From the cell containing the given text, extract its center point as (x, y) coordinate. 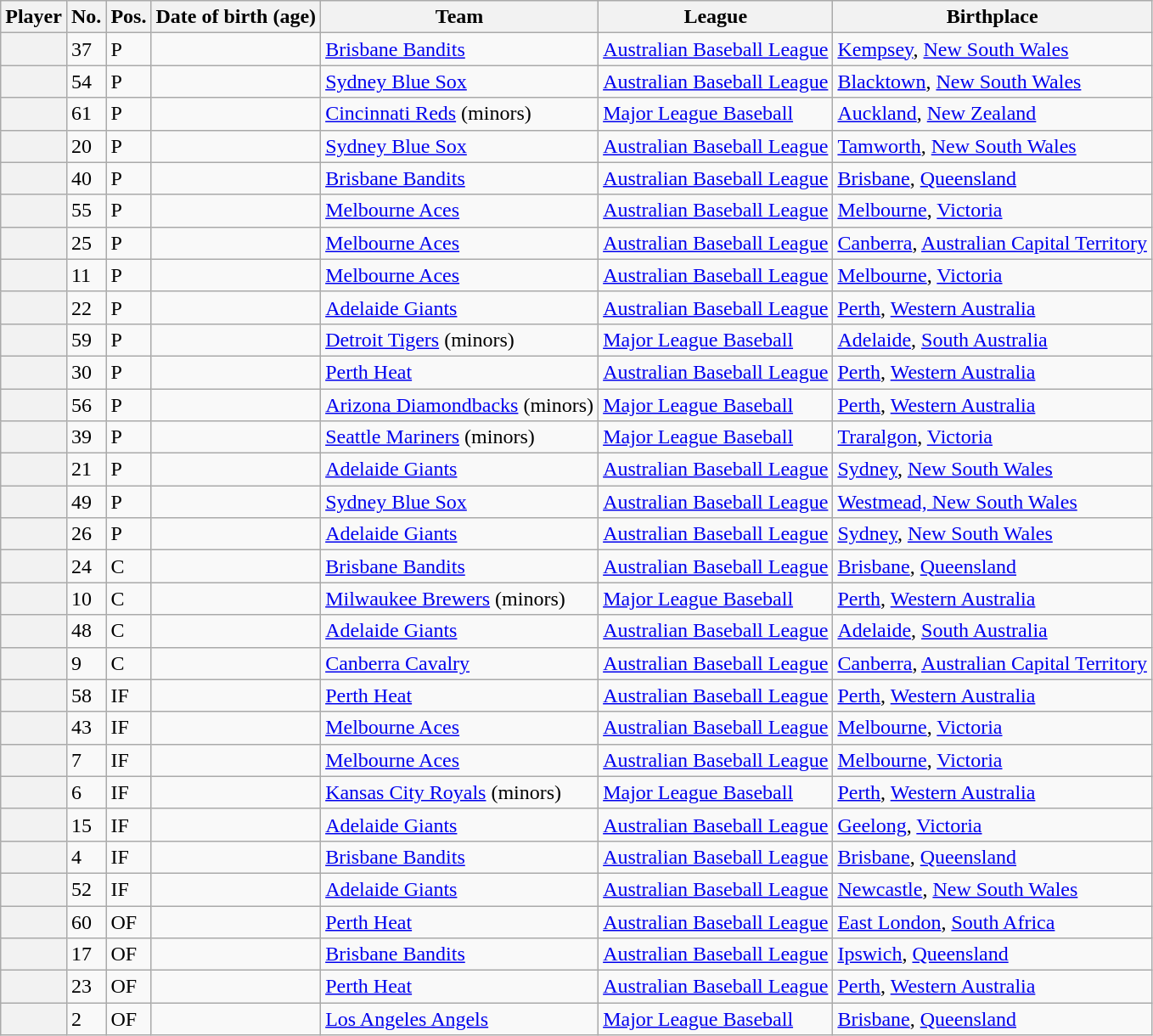
Milwaukee Brewers (minors) (460, 599)
2 (86, 1019)
30 (86, 372)
6 (86, 792)
54 (86, 82)
Ipswich, Queensland (993, 954)
Kansas City Royals (minors) (460, 792)
39 (86, 437)
56 (86, 405)
17 (86, 954)
48 (86, 631)
Team (460, 17)
Canberra Cavalry (460, 663)
15 (86, 825)
11 (86, 275)
23 (86, 987)
Blacktown, New South Wales (993, 82)
Arizona Diamondbacks (minors) (460, 405)
24 (86, 566)
Westmead, New South Wales (993, 502)
9 (86, 663)
37 (86, 49)
4 (86, 857)
Auckland, New Zealand (993, 114)
Seattle Mariners (minors) (460, 437)
7 (86, 760)
20 (86, 146)
22 (86, 307)
59 (86, 340)
Traralgon, Victoria (993, 437)
Tamworth, New South Wales (993, 146)
10 (86, 599)
58 (86, 695)
Cincinnati Reds (minors) (460, 114)
Player (34, 17)
26 (86, 534)
49 (86, 502)
25 (86, 243)
Birthplace (993, 17)
60 (86, 921)
Newcastle, New South Wales (993, 889)
No. (86, 17)
Date of birth (age) (236, 17)
52 (86, 889)
Kempsey, New South Wales (993, 49)
55 (86, 211)
40 (86, 178)
43 (86, 728)
Los Angeles Angels (460, 1019)
League (716, 17)
East London, South Africa (993, 921)
21 (86, 470)
Detroit Tigers (minors) (460, 340)
Geelong, Victoria (993, 825)
61 (86, 114)
Pos. (129, 17)
